Provide the (x, y) coordinate of the cell's center where the given text is located.  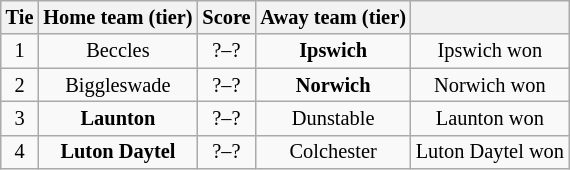
Norwich won (490, 85)
Biggleswade (118, 85)
2 (20, 85)
Launton (118, 118)
Home team (tier) (118, 17)
Luton Daytel won (490, 152)
4 (20, 152)
Ipswich won (490, 51)
Beccles (118, 51)
Luton Daytel (118, 152)
Ipswich (332, 51)
Colchester (332, 152)
Norwich (332, 85)
3 (20, 118)
Tie (20, 17)
Score (226, 17)
1 (20, 51)
Launton won (490, 118)
Away team (tier) (332, 17)
Dunstable (332, 118)
